Extract the [X, Y] coordinate from the center of the cell holding the provided text.  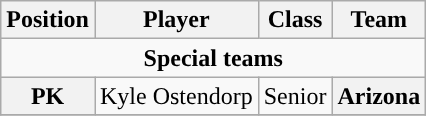
Team [379, 20]
Special teams [214, 58]
Senior [295, 96]
PK [48, 96]
Arizona [379, 96]
Kyle Ostendorp [176, 96]
Position [48, 20]
Player [176, 20]
Class [295, 20]
